Return [x, y] of the center of cell containing provided text 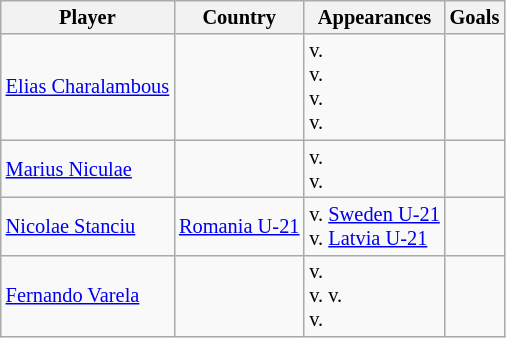
Nicolae Stanciu [88, 226]
Appearances [374, 17]
Elias Charalambous [88, 87]
Country [239, 17]
Marius Niculae [88, 169]
Goals [475, 17]
Player [88, 17]
Romania U-21 [239, 226]
v. v. [374, 169]
v. Sweden U-21v. Latvia U-21 [374, 226]
Fernando Varela [88, 296]
